Locate the cell with the specified text and output its (x, y) center coordinate. 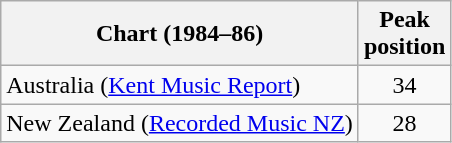
28 (404, 123)
Australia (Kent Music Report) (180, 85)
Chart (1984–86) (180, 34)
New Zealand (Recorded Music NZ) (180, 123)
34 (404, 85)
Peakposition (404, 34)
